From the cell containing the given text, extract its center point as [X, Y] coordinate. 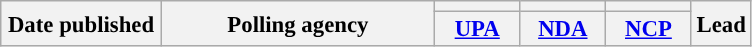
Date published [82, 24]
Polling agency [298, 24]
NDA [563, 30]
Lead [721, 24]
UPA [477, 30]
NCP [649, 30]
